For the text-containing cell, return its midpoint in [X, Y] coordinate format. 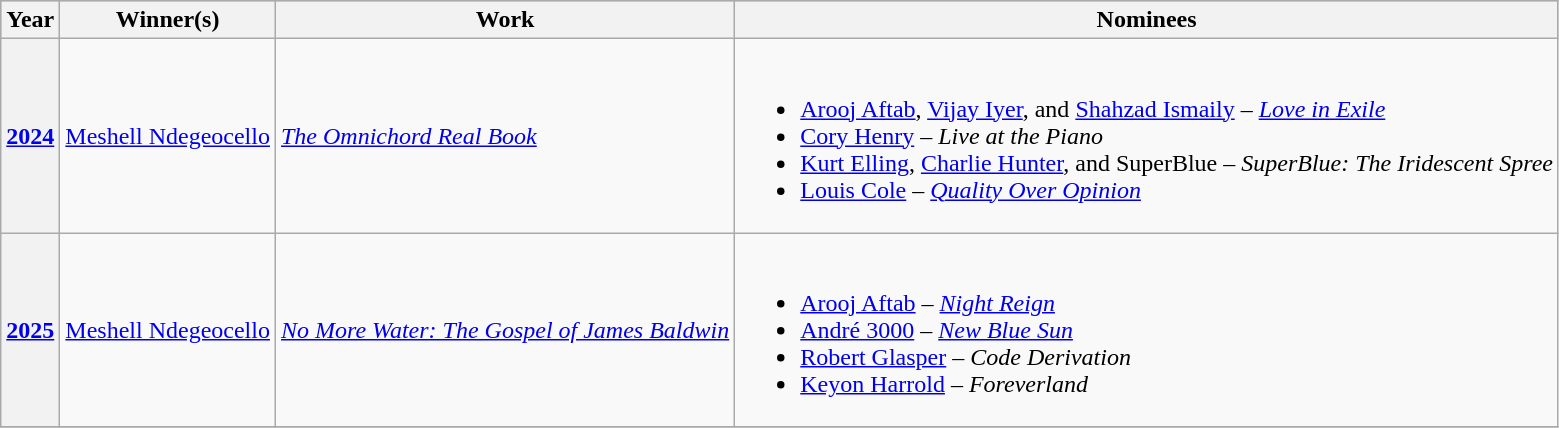
Work [504, 20]
Year [30, 20]
The Omnichord Real Book [504, 136]
No More Water: The Gospel of James Baldwin [504, 330]
Arooj Aftab – Night ReignAndré 3000 – New Blue SunRobert Glasper – Code DerivationKeyon Harrold – Foreverland [1147, 330]
2024 [30, 136]
Nominees [1147, 20]
Winner(s) [168, 20]
2025 [30, 330]
